Locate the cell with the specified text and output its (X, Y) center coordinate. 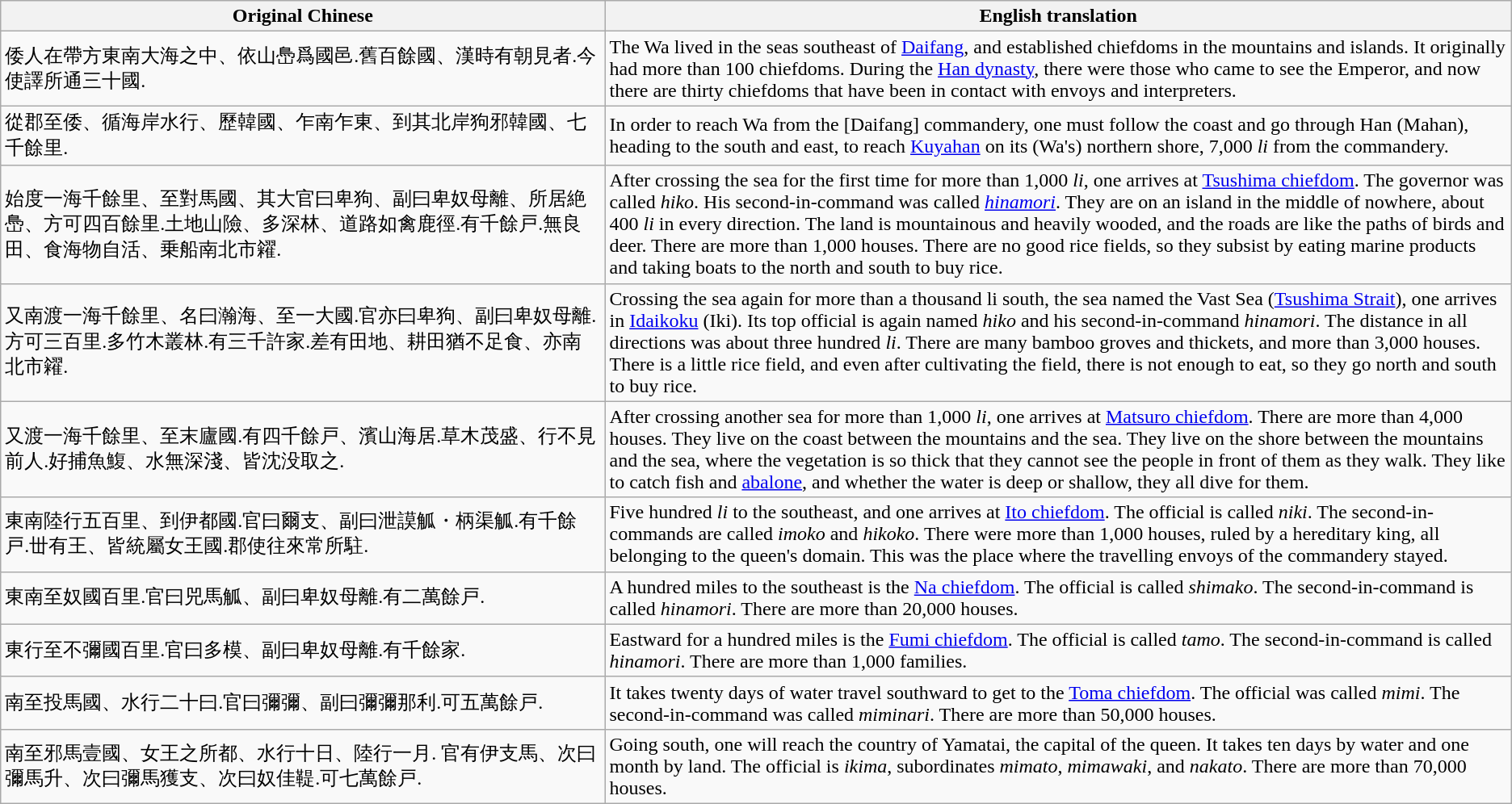
又渡一海千餘里、至末廬國.有四千餘戸、濱山海居.草木茂盛、行不見前人.好捕魚鰒、水無深淺、皆沈没取之. (303, 449)
又南渡一海千餘里、名曰瀚海、至一大國.官亦曰卑狗、副曰卑奴母離.方可三百里.多竹木叢林.有三千許家.差有田地、耕田猶不足食、亦南北市糴. (303, 342)
東南至奴國百里.官曰兕馬觚、副曰卑奴母離.有二萬餘戸. (303, 597)
南至投馬國、水行二十曰.官曰彌彌、副曰彌彌那利.可五萬餘戸. (303, 702)
倭人在帶方東南大海之中、依山㠀爲國邑.舊百餘國、漢時有朝見者.今使譯所通三十國. (303, 69)
始度一海千餘里、至對馬國、其大官曰卑狗、副曰卑奴母離、所居絶㠀、方可四百餘里.土地山險、多深林、道路如禽鹿徑.有千餘戸.無良田、食海物自活、乗船南北市糴. (303, 224)
English translation (1058, 16)
南至邪馬壹國、女王之所都、水行十日、陸行一月. 官有伊支馬、次曰彌馬升、次曰彌馬獲支、次曰奴佳鞮.可七萬餘戸. (303, 766)
東行至不彌國百里.官曰多模、副曰卑奴母離.有千餘家. (303, 651)
從郡至倭、循海岸水行、歷韓國、乍南乍東、到其北岸狗邪韓國、七千餘里. (303, 136)
Original Chinese (303, 16)
東南陸行五百里、到伊都國.官曰爾支、副曰泄謨觚・柄渠觚.有千餘戸.丗有王、皆統屬女王國.郡使往來常所駐. (303, 534)
